Output the (x, y) coordinate of the center of the cell containing the given text.  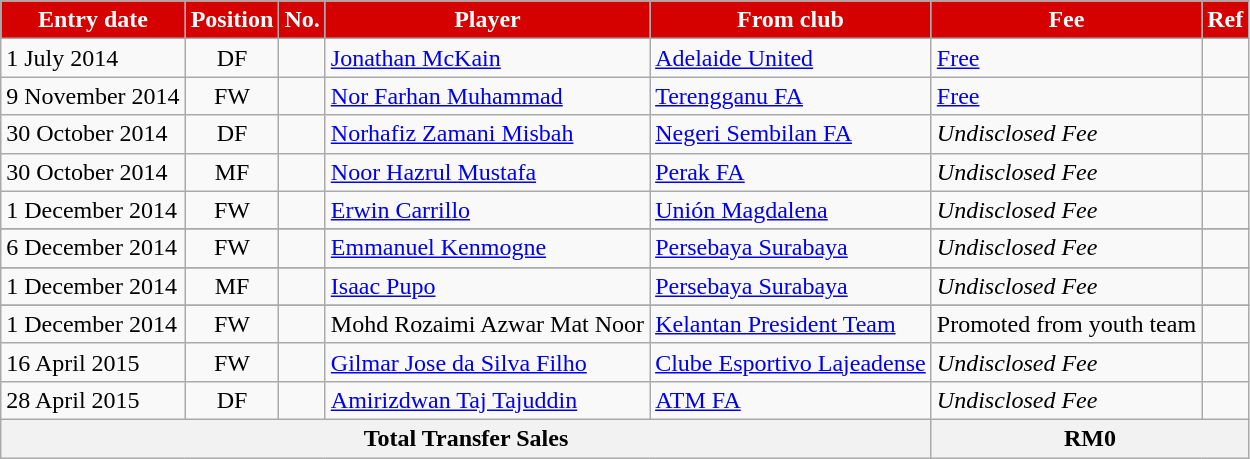
Clube Esportivo Lajeadense (791, 362)
Terengganu FA (791, 96)
Entry date (93, 20)
Gilmar Jose da Silva Filho (487, 362)
Mohd Rozaimi Azwar Mat Noor (487, 324)
Nor Farhan Muhammad (487, 96)
Isaac Pupo (487, 286)
9 November 2014 (93, 96)
RM0 (1090, 438)
1 July 2014 (93, 58)
Noor Hazrul Mustafa (487, 172)
Norhafiz Zamani Misbah (487, 134)
Fee (1066, 20)
Player (487, 20)
28 April 2015 (93, 400)
From club (791, 20)
Promoted from youth team (1066, 324)
Jonathan McKain (487, 58)
16 April 2015 (93, 362)
Position (232, 20)
Adelaide United (791, 58)
6 December 2014 (93, 248)
ATM FA (791, 400)
Perak FA (791, 172)
Total Transfer Sales (466, 438)
Negeri Sembilan FA (791, 134)
Ref (1226, 20)
Erwin Carrillo (487, 210)
Emmanuel Kenmogne (487, 248)
Unión Magdalena (791, 210)
Amirizdwan Taj Tajuddin (487, 400)
No. (302, 20)
Kelantan President Team (791, 324)
